Find where the given text appears and provide that cell's center as (X, Y) coordinate. 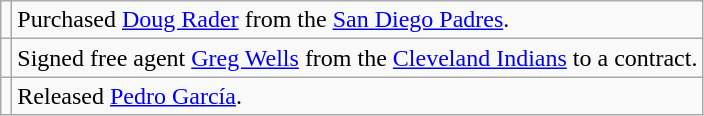
Released Pedro García. (358, 96)
Purchased Doug Rader from the San Diego Padres. (358, 20)
Signed free agent Greg Wells from the Cleveland Indians to a contract. (358, 58)
